Provide the [x, y] coordinate of the cell's center where the given text is located.  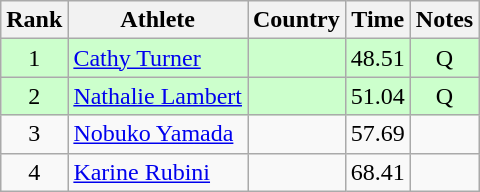
4 [34, 172]
Rank [34, 20]
Country [297, 20]
Nobuko Yamada [158, 134]
Notes [444, 20]
Karine Rubini [158, 172]
1 [34, 58]
48.51 [378, 58]
Cathy Turner [158, 58]
2 [34, 96]
68.41 [378, 172]
51.04 [378, 96]
Athlete [158, 20]
57.69 [378, 134]
Nathalie Lambert [158, 96]
3 [34, 134]
Time [378, 20]
